From the cell containing the given text, extract its center point as [X, Y] coordinate. 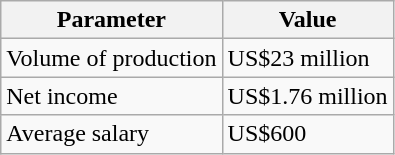
Volume of production [112, 58]
Net income [112, 96]
Value [308, 20]
Parameter [112, 20]
US$1.76 million [308, 96]
US$23 million [308, 58]
US$600 [308, 134]
Average salary [112, 134]
